Return the (X, Y) coordinate for the center point of the cell that contains the specified text.  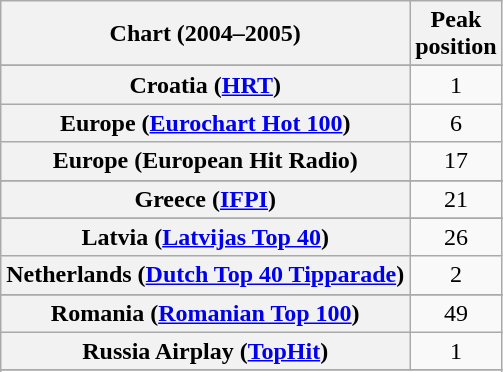
Greece (IFPI) (206, 199)
Romania (Romanian Top 100) (206, 313)
49 (456, 313)
6 (456, 123)
Europe (European Hit Radio) (206, 161)
2 (456, 275)
Croatia (HRT) (206, 85)
17 (456, 161)
Latvia (Latvijas Top 40) (206, 237)
Russia Airplay (TopHit) (206, 351)
Europe (Eurochart Hot 100) (206, 123)
Netherlands (Dutch Top 40 Tipparade) (206, 275)
21 (456, 199)
Peakposition (456, 34)
Chart (2004–2005) (206, 34)
26 (456, 237)
